Scan for the cell matching the given text and deliver its (X, Y) coordinate at center. 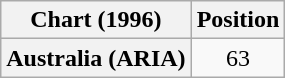
Position (238, 20)
63 (238, 58)
Chart (1996) (96, 20)
Australia (ARIA) (96, 58)
